Extract the [x, y] coordinate from the center of the cell holding the provided text.  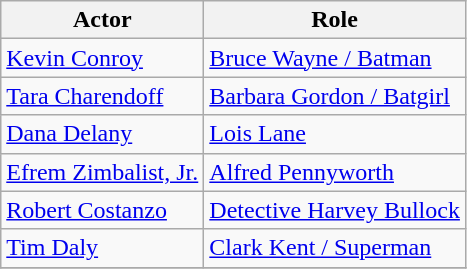
Dana Delany [102, 134]
Bruce Wayne / Batman [335, 58]
Kevin Conroy [102, 58]
Role [335, 20]
Actor [102, 20]
Tim Daly [102, 248]
Tara Charendoff [102, 96]
Barbara Gordon / Batgirl [335, 96]
Detective Harvey Bullock [335, 210]
Lois Lane [335, 134]
Robert Costanzo [102, 210]
Clark Kent / Superman [335, 248]
Alfred Pennyworth [335, 172]
Efrem Zimbalist, Jr. [102, 172]
